Find where the given text appears and provide that cell's center as [X, Y] coordinate. 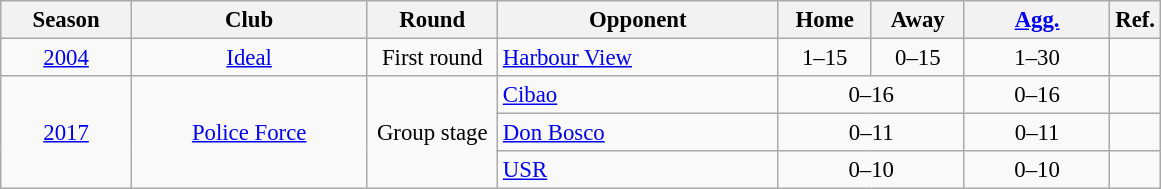
Cibao [638, 95]
2017 [66, 132]
Police Force [249, 132]
Group stage [432, 132]
Don Bosco [638, 133]
Ideal [249, 58]
Club [249, 20]
0–15 [918, 58]
USR [638, 170]
Round [432, 20]
Opponent [638, 20]
Season [66, 20]
Harbour View [638, 58]
Away [918, 20]
1–15 [824, 58]
Agg. [1037, 20]
2004 [66, 58]
First round [432, 58]
Ref. [1135, 20]
Home [824, 20]
1–30 [1037, 58]
